Identify which cell holds the provided text, then report its [X, Y] central coordinate. 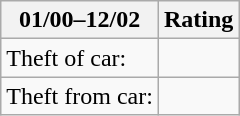
01/00–12/02 [80, 20]
Theft of car: [80, 58]
Rating [198, 20]
Theft from car: [80, 96]
